From the cell containing the given text, extract its center point as [X, Y] coordinate. 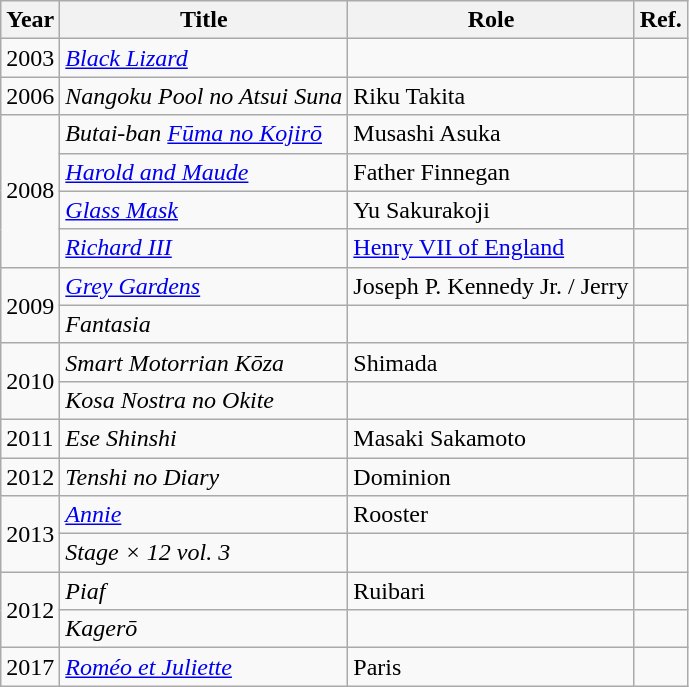
Black Lizard [204, 58]
Paris [491, 667]
Fantasia [204, 324]
Ruibari [491, 591]
2017 [30, 667]
Butai-ban Fūma no Kojirō [204, 134]
Piaf [204, 591]
Harold and Maude [204, 172]
Smart Motorrian Kōza [204, 362]
Riku Takita [491, 96]
Glass Mask [204, 210]
Nangoku Pool no Atsui Suna [204, 96]
Father Finnegan [491, 172]
Henry VII of England [491, 248]
2009 [30, 305]
Annie [204, 515]
Musashi Asuka [491, 134]
Tenshi no Diary [204, 477]
Masaki Sakamoto [491, 438]
2013 [30, 534]
Stage × 12 vol. 3 [204, 553]
2003 [30, 58]
Rooster [491, 515]
Kosa Nostra no Okite [204, 400]
Ref. [660, 20]
Dominion [491, 477]
2006 [30, 96]
2008 [30, 191]
2011 [30, 438]
Shimada [491, 362]
Grey Gardens [204, 286]
Title [204, 20]
Yu Sakurakoji [491, 210]
2010 [30, 381]
Roméo et Juliette [204, 667]
Role [491, 20]
Joseph P. Kennedy Jr. / Jerry [491, 286]
Kagerō [204, 629]
Richard III [204, 248]
Ese Shinshi [204, 438]
Year [30, 20]
